Determine the [x, y] coordinate at the center of the cell enclosing the given text.  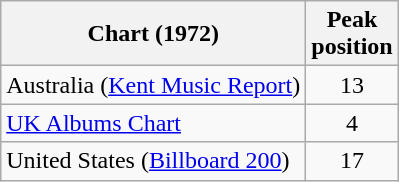
4 [352, 123]
United States (Billboard 200) [154, 161]
13 [352, 85]
Peak position [352, 34]
17 [352, 161]
Australia (Kent Music Report) [154, 85]
UK Albums Chart [154, 123]
Chart (1972) [154, 34]
